For the text-containing cell, return its midpoint in [x, y] coordinate format. 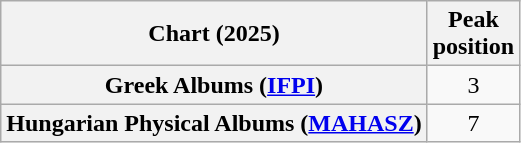
Hungarian Physical Albums (MAHASZ) [214, 123]
3 [473, 85]
7 [473, 123]
Greek Albums (IFPI) [214, 85]
Peakposition [473, 34]
Chart (2025) [214, 34]
